Determine the (X, Y) coordinate at the center of the cell enclosing the given text.  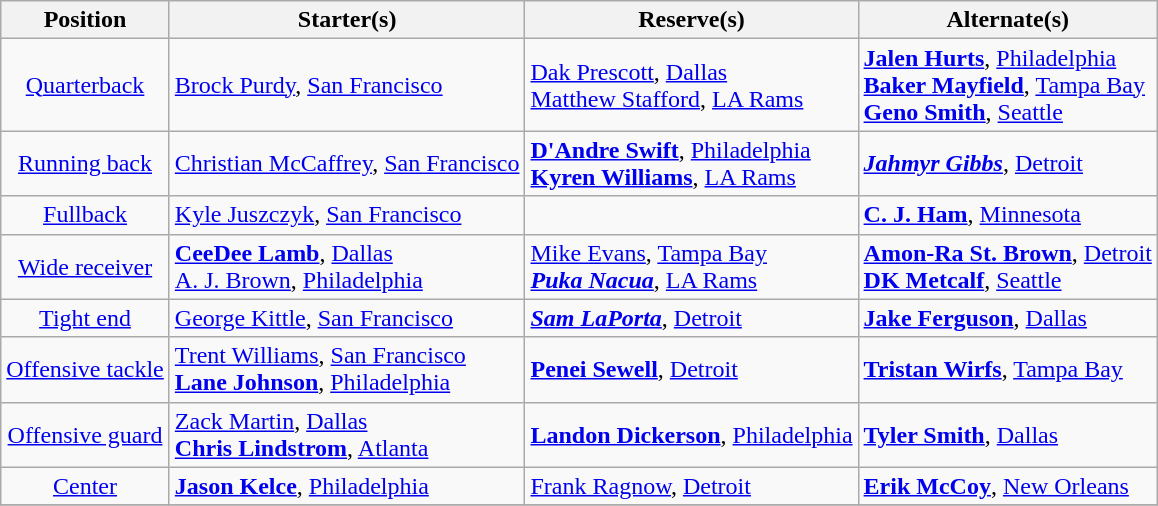
Penei Sewell, Detroit (692, 370)
Jake Ferguson, Dallas (1008, 318)
Amon-Ra St. Brown, Detroit DK Metcalf, Seattle (1008, 266)
Running back (86, 164)
Tyler Smith, Dallas (1008, 434)
Jahmyr Gibbs, Detroit (1008, 164)
Sam LaPorta, Detroit (692, 318)
Christian McCaffrey, San Francisco (347, 164)
Dak Prescott, Dallas Matthew Stafford, LA Rams (692, 85)
Position (86, 20)
Wide receiver (86, 266)
Fullback (86, 215)
Brock Purdy, San Francisco (347, 85)
Jalen Hurts, Philadelphia Baker Mayfield, Tampa Bay Geno Smith, Seattle (1008, 85)
D'Andre Swift, Philadelphia Kyren Williams, LA Rams (692, 164)
Tight end (86, 318)
CeeDee Lamb, Dallas A. J. Brown, Philadelphia (347, 266)
George Kittle, San Francisco (347, 318)
Landon Dickerson, Philadelphia (692, 434)
Zack Martin, Dallas Chris Lindstrom, Atlanta (347, 434)
Frank Ragnow, Detroit (692, 486)
Jason Kelce, Philadelphia (347, 486)
Quarterback (86, 85)
C. J. Ham, Minnesota (1008, 215)
Kyle Juszczyk, San Francisco (347, 215)
Trent Williams, San Francisco Lane Johnson, Philadelphia (347, 370)
Center (86, 486)
Alternate(s) (1008, 20)
Mike Evans, Tampa Bay Puka Nacua, LA Rams (692, 266)
Reserve(s) (692, 20)
Starter(s) (347, 20)
Tristan Wirfs, Tampa Bay (1008, 370)
Erik McCoy, New Orleans (1008, 486)
Offensive guard (86, 434)
Offensive tackle (86, 370)
